Scan for the cell matching the given text and deliver its [x, y] coordinate at center. 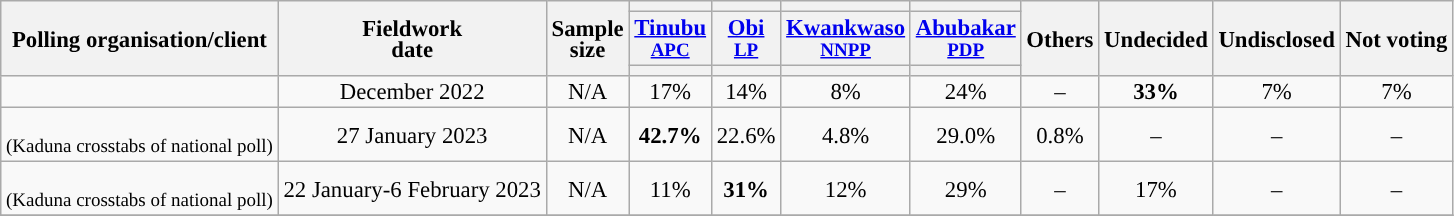
4.8% [846, 135]
27 January 2023 [412, 135]
14% [746, 92]
Samplesize [588, 38]
33% [1156, 92]
Others [1060, 38]
12% [846, 189]
31% [746, 189]
TinubuAPC [670, 39]
ObiLP [746, 39]
11% [670, 189]
0.8% [1060, 135]
22.6% [746, 135]
Not voting [1396, 38]
Undecided [1156, 38]
Polling organisation/client [140, 38]
24% [966, 92]
KwankwasoNNPP [846, 39]
December 2022 [412, 92]
29% [966, 189]
Fieldworkdate [412, 38]
42.7% [670, 135]
8% [846, 92]
Undisclosed [1276, 38]
29.0% [966, 135]
22 January-6 February 2023 [412, 189]
AbubakarPDP [966, 39]
